Capture the cell that displays the provided text and extract its (X, Y) central coordinate. 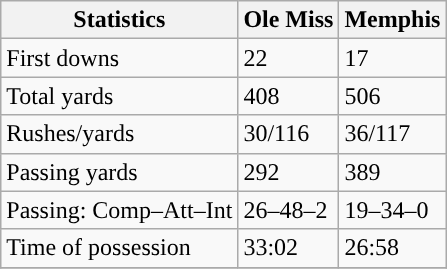
408 (288, 96)
Time of possession (120, 248)
Memphis (392, 20)
17 (392, 58)
Ole Miss (288, 20)
292 (288, 172)
Passing yards (120, 172)
Rushes/yards (120, 134)
Statistics (120, 20)
22 (288, 58)
30/116 (288, 134)
506 (392, 96)
First downs (120, 58)
33:02 (288, 248)
389 (392, 172)
26:58 (392, 248)
Passing: Comp–Att–Int (120, 210)
36/117 (392, 134)
Total yards (120, 96)
19–34–0 (392, 210)
26–48–2 (288, 210)
